Output the [x, y] coordinate of the center of the cell containing the given text.  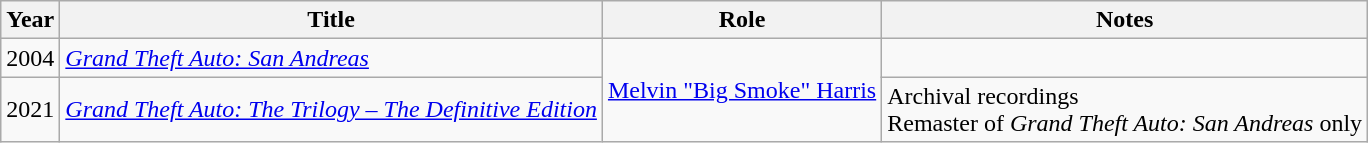
Role [742, 20]
Archival recordingsRemaster of Grand Theft Auto: San Andreas only [1125, 110]
Grand Theft Auto: The Trilogy – The Definitive Edition [332, 110]
2004 [30, 58]
Notes [1125, 20]
Title [332, 20]
Year [30, 20]
Grand Theft Auto: San Andreas [332, 58]
Melvin "Big Smoke" Harris [742, 90]
2021 [30, 110]
